Detect which cell encompasses the target text, then output its (X, Y) center coordinate. 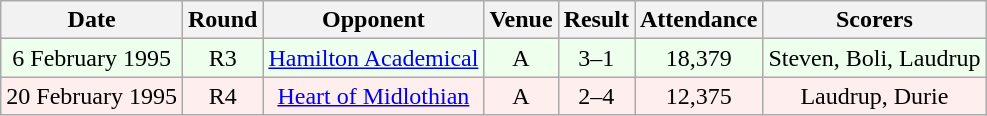
Attendance (698, 20)
Venue (521, 20)
12,375 (698, 96)
20 February 1995 (92, 96)
2–4 (596, 96)
6 February 1995 (92, 58)
Opponent (374, 20)
Heart of Midlothian (374, 96)
Scorers (874, 20)
R4 (222, 96)
Date (92, 20)
Result (596, 20)
R3 (222, 58)
18,379 (698, 58)
Laudrup, Durie (874, 96)
3–1 (596, 58)
Round (222, 20)
Steven, Boli, Laudrup (874, 58)
Hamilton Academical (374, 58)
